Determine the (X, Y) coordinate at the center of the cell enclosing the given text.  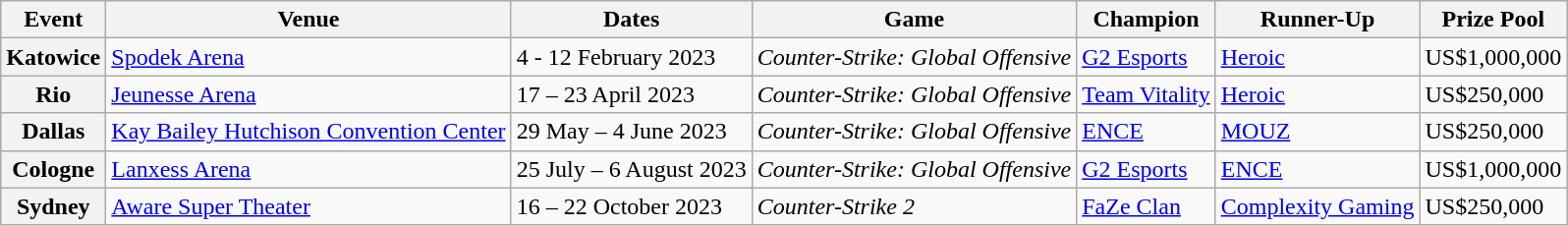
MOUZ (1317, 132)
Aware Super Theater (308, 206)
Sydney (53, 206)
Jeunesse Arena (308, 94)
17 – 23 April 2023 (631, 94)
4 - 12 February 2023 (631, 57)
25 July – 6 August 2023 (631, 169)
Complexity Gaming (1317, 206)
Dallas (53, 132)
Team Vitality (1146, 94)
Counter-Strike 2 (914, 206)
Event (53, 20)
Champion (1146, 20)
Kay Bailey Hutchison Convention Center (308, 132)
Cologne (53, 169)
Prize Pool (1493, 20)
Game (914, 20)
Runner-Up (1317, 20)
FaZe Clan (1146, 206)
Dates (631, 20)
Rio (53, 94)
Spodek Arena (308, 57)
Venue (308, 20)
29 May – 4 June 2023 (631, 132)
16 – 22 October 2023 (631, 206)
Katowice (53, 57)
Lanxess Arena (308, 169)
